Output the (x, y) coordinate of the center of the cell containing the given text.  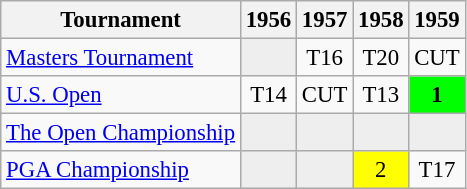
T13 (381, 95)
T17 (437, 170)
1957 (325, 20)
The Open Championship (121, 133)
Tournament (121, 20)
T14 (268, 95)
PGA Championship (121, 170)
1 (437, 95)
T20 (381, 58)
T16 (325, 58)
1958 (381, 20)
1956 (268, 20)
1959 (437, 20)
U.S. Open (121, 95)
2 (381, 170)
Masters Tournament (121, 58)
